Capture the cell that displays the provided text and extract its [X, Y] central coordinate. 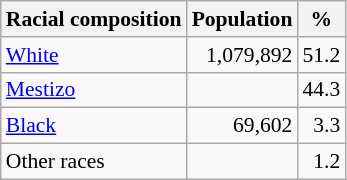
Population [242, 19]
Black [94, 126]
Mestizo [94, 90]
Racial composition [94, 19]
Other races [94, 162]
% [321, 19]
1,079,892 [242, 55]
44.3 [321, 90]
White [94, 55]
69,602 [242, 126]
3.3 [321, 126]
51.2 [321, 55]
1.2 [321, 162]
